Provide the (X, Y) coordinate of the cell's center where the given text is located.  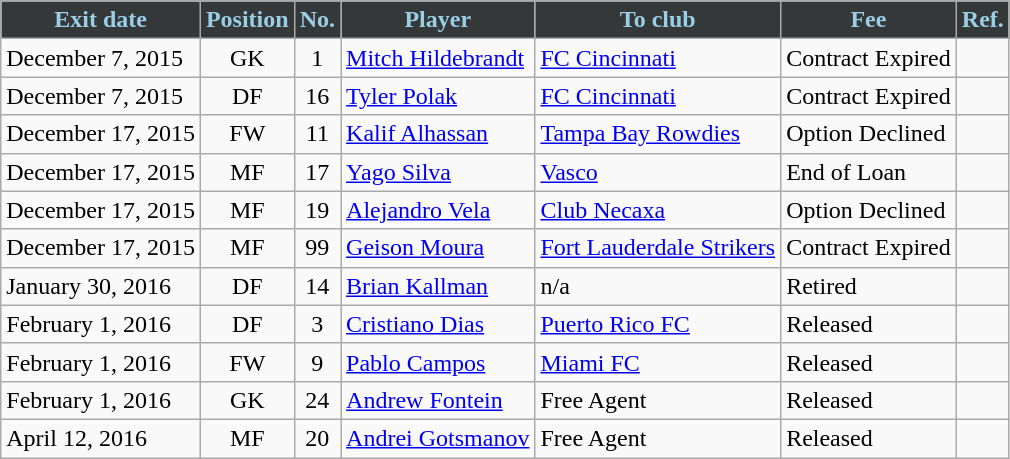
Fort Lauderdale Strikers (658, 248)
Fee (869, 20)
n/a (658, 286)
24 (317, 400)
99 (317, 248)
Andrei Gotsmanov (438, 438)
Tyler Polak (438, 96)
11 (317, 134)
Pablo Campos (438, 362)
End of Loan (869, 172)
17 (317, 172)
Brian Kallman (438, 286)
Tampa Bay Rowdies (658, 134)
Andrew Fontein (438, 400)
Club Necaxa (658, 210)
No. (317, 20)
16 (317, 96)
9 (317, 362)
Retired (869, 286)
To club (658, 20)
Alejandro Vela (438, 210)
Puerto Rico FC (658, 324)
Miami FC (658, 362)
April 12, 2016 (101, 438)
Position (247, 20)
Ref. (982, 20)
Kalif Alhassan (438, 134)
Vasco (658, 172)
20 (317, 438)
14 (317, 286)
3 (317, 324)
Exit date (101, 20)
Cristiano Dias (438, 324)
January 30, 2016 (101, 286)
1 (317, 58)
Geison Moura (438, 248)
Yago Silva (438, 172)
Player (438, 20)
19 (317, 210)
Mitch Hildebrandt (438, 58)
